Detect which cell encompasses the target text, then output its [X, Y] center coordinate. 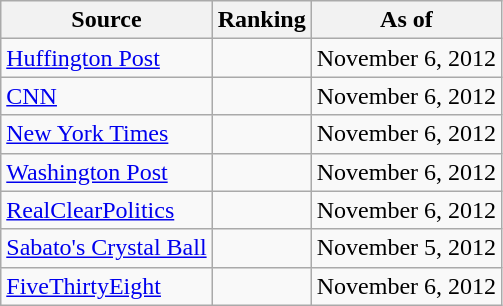
Source [106, 20]
November 5, 2012 [406, 248]
Huffington Post [106, 58]
Washington Post [106, 172]
Sabato's Crystal Ball [106, 248]
CNN [106, 96]
Ranking [262, 20]
RealClearPolitics [106, 210]
New York Times [106, 134]
As of [406, 20]
FiveThirtyEight [106, 286]
